Locate the cell with the specified text and output its (x, y) center coordinate. 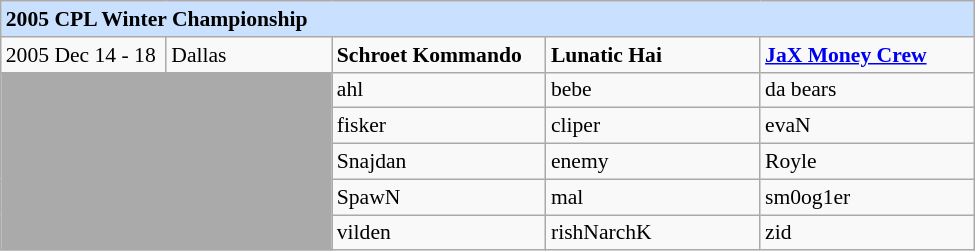
bebe (653, 90)
enemy (653, 161)
cliper (653, 126)
Royle (867, 161)
mal (653, 197)
rishNarchK (653, 232)
vilden (439, 232)
JaX Money Crew (867, 54)
da bears (867, 90)
SpawN (439, 197)
sm0og1er (867, 197)
Schroet Kommando (439, 54)
evaN (867, 126)
2005 Dec 14 - 18 (84, 54)
Dallas (248, 54)
2005 CPL Winter Championship (488, 19)
fisker (439, 126)
Snajdan (439, 161)
ahl (439, 90)
Lunatic Hai (653, 54)
zid (867, 232)
